Identify which cell holds the provided text, then report its (X, Y) central coordinate. 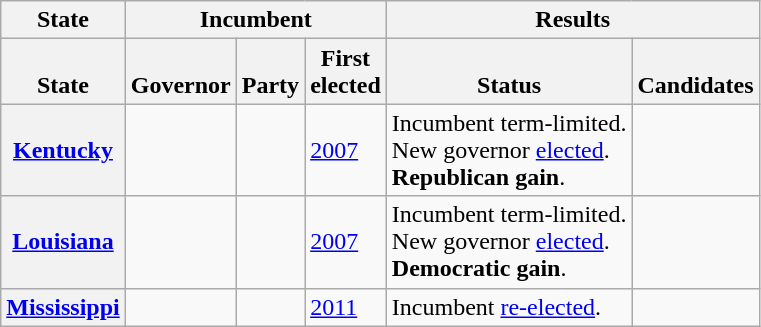
Governor (180, 72)
Results (572, 20)
Incumbent (256, 20)
Incumbent term-limited.New governor elected.Democratic gain. (509, 242)
2011 (346, 307)
Mississippi (63, 307)
Party (270, 72)
Firstelected (346, 72)
Status (509, 72)
Incumbent re-elected. (509, 307)
Candidates (696, 72)
Incumbent term-limited.New governor elected.Republican gain. (509, 150)
Louisiana (63, 242)
Kentucky (63, 150)
